Find where the given text appears and provide that cell's center as (x, y) coordinate. 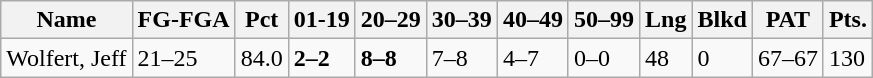
50–99 (604, 20)
Pct (262, 20)
21–25 (184, 58)
Name (66, 20)
7–8 (462, 58)
Blkd (722, 20)
01-19 (322, 20)
0 (722, 58)
30–39 (462, 20)
FG-FGA (184, 20)
84.0 (262, 58)
48 (665, 58)
4–7 (532, 58)
PAT (788, 20)
Lng (665, 20)
Pts. (848, 20)
8–8 (390, 58)
130 (848, 58)
2–2 (322, 58)
0–0 (604, 58)
67–67 (788, 58)
20–29 (390, 20)
Wolfert, Jeff (66, 58)
40–49 (532, 20)
